Return the (X, Y) coordinate for the center point of the cell that contains the specified text.  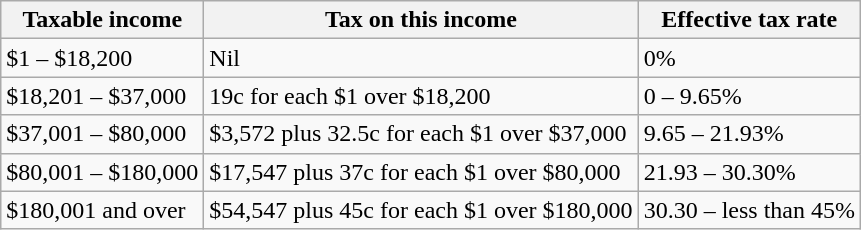
Tax on this income (421, 20)
21.93 – 30.30% (749, 172)
Effective tax rate (749, 20)
$1 – $18,200 (102, 58)
0% (749, 58)
Nil (421, 58)
$80,001 – $180,000 (102, 172)
0 – 9.65% (749, 96)
9.65 – 21.93% (749, 134)
$18,201 – $37,000 (102, 96)
Taxable income (102, 20)
$54,547 plus 45c for each $1 over $180,000 (421, 210)
30.30 – less than 45% (749, 210)
19c for each $1 over $18,200 (421, 96)
$37,001 – $80,000 (102, 134)
$17,547 plus 37c for each $1 over $80,000 (421, 172)
$3,572 plus 32.5c for each $1 over $37,000 (421, 134)
$180,001 and over (102, 210)
